Scan for the cell matching the given text and deliver its [X, Y] coordinate at center. 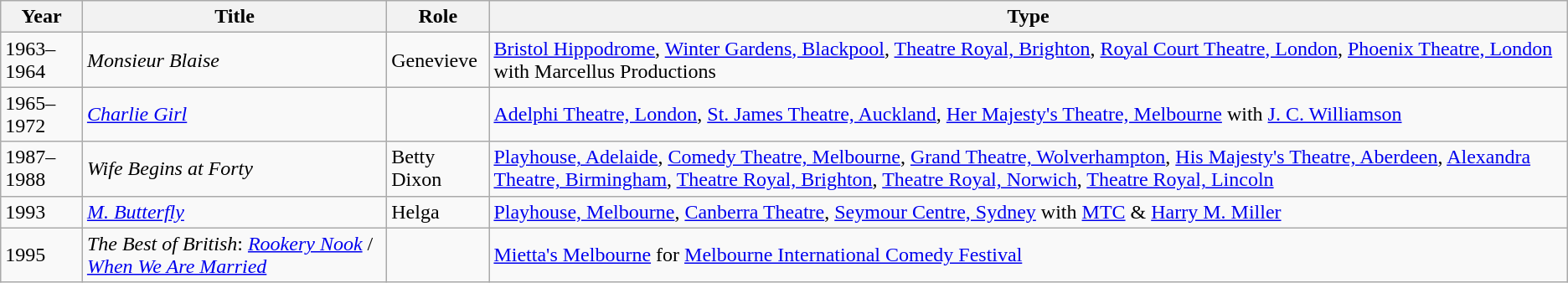
1965–1972 [42, 114]
The Best of British: Rookery Nook / When We Are Married [235, 255]
Helga [438, 212]
1995 [42, 255]
Type [1029, 17]
Playhouse, Melbourne, Canberra Theatre, Seymour Centre, Sydney with MTC & Harry M. Miller [1029, 212]
Charlie Girl [235, 114]
Monsieur Blaise [235, 60]
Title [235, 17]
1987–1988 [42, 169]
M. Butterfly [235, 212]
Year [42, 17]
1993 [42, 212]
Adelphi Theatre, London, St. James Theatre, Auckland, Her Majesty's Theatre, Melbourne with J. C. Williamson [1029, 114]
Wife Begins at Forty [235, 169]
Genevieve [438, 60]
1963–1964 [42, 60]
Role [438, 17]
Mietta's Melbourne for Melbourne International Comedy Festival [1029, 255]
Betty Dixon [438, 169]
